Search for the cell housing the specified text and yield its [X, Y] center coordinate. 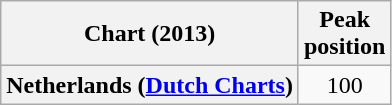
100 [344, 85]
Peakposition [344, 34]
Chart (2013) [150, 34]
Netherlands (Dutch Charts) [150, 85]
